Detect which cell encompasses the target text, then output its (X, Y) center coordinate. 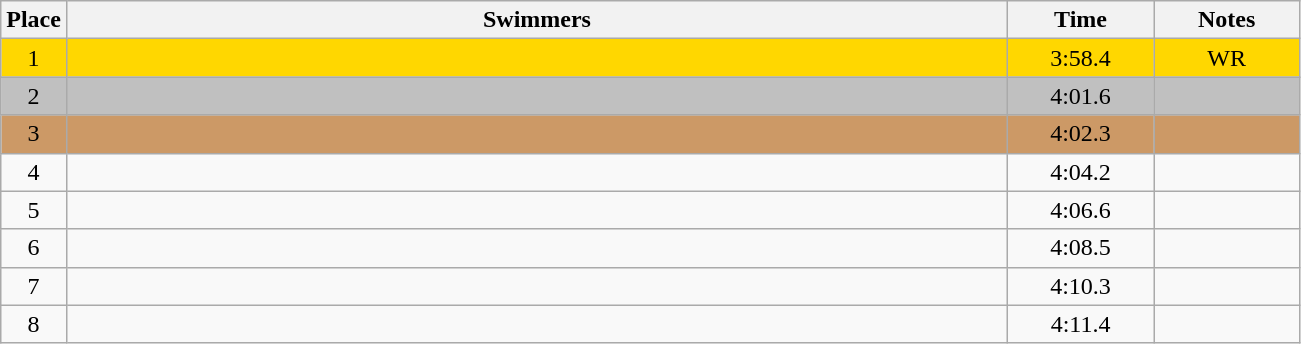
5 (34, 210)
2 (34, 96)
4:11.4 (1081, 324)
6 (34, 248)
3:58.4 (1081, 58)
8 (34, 324)
Swimmers (536, 20)
4 (34, 172)
4:02.3 (1081, 134)
4:06.6 (1081, 210)
4:10.3 (1081, 286)
4:04.2 (1081, 172)
4:08.5 (1081, 248)
3 (34, 134)
1 (34, 58)
Time (1081, 20)
4:01.6 (1081, 96)
Place (34, 20)
Notes (1227, 20)
7 (34, 286)
WR (1227, 58)
